Identify which cell holds the provided text, then report its [X, Y] central coordinate. 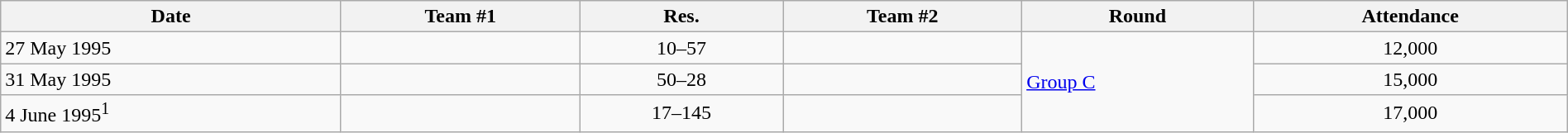
15,000 [1410, 79]
17,000 [1410, 114]
Attendance [1410, 17]
31 May 1995 [171, 79]
Team #2 [903, 17]
Group C [1138, 83]
17–145 [681, 114]
10–57 [681, 48]
12,000 [1410, 48]
Res. [681, 17]
4 June 19951 [171, 114]
Date [171, 17]
Round [1138, 17]
50–28 [681, 79]
Team #1 [460, 17]
27 May 1995 [171, 48]
